Locate the cell with the specified text and output its [x, y] center coordinate. 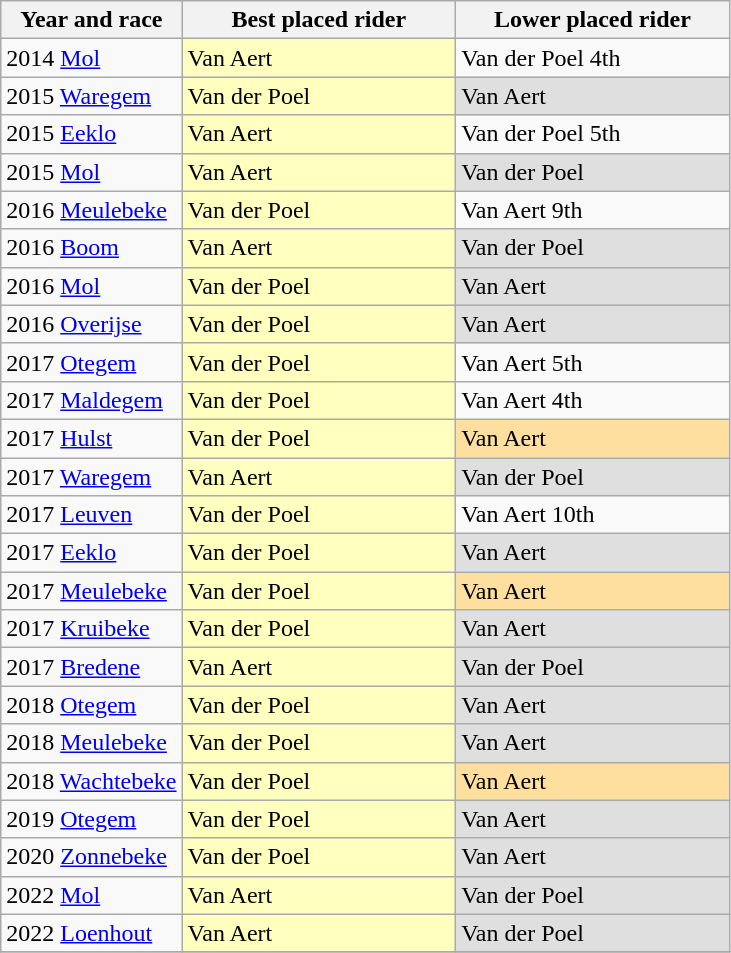
2017 Otegem [92, 362]
2015 Eeklo [92, 134]
Van der Poel 4th [593, 58]
2017 Leuven [92, 515]
Van Aert 5th [593, 362]
2022 Loenhout [92, 933]
2015 Mol [92, 172]
Van Aert 4th [593, 400]
2017 Waregem [92, 477]
Best placed rider [319, 20]
2017 Meulebeke [92, 591]
2018 Meulebeke [92, 743]
2022 Mol [92, 895]
2016 Boom [92, 248]
2016 Mol [92, 286]
2017 Kruibeke [92, 629]
2015 Waregem [92, 96]
2019 Otegem [92, 819]
2017 Maldegem [92, 400]
2016 Overijse [92, 324]
2020 Zonnebeke [92, 857]
2016 Meulebeke [92, 210]
2017 Bredene [92, 667]
2018 Wachtebeke [92, 781]
2018 Otegem [92, 705]
2017 Hulst [92, 438]
Van Aert 9th [593, 210]
Lower placed rider [593, 20]
2014 Mol [92, 58]
2017 Eeklo [92, 553]
Van Aert 10th [593, 515]
Van der Poel 5th [593, 134]
Year and race [92, 20]
